Search for the cell housing the specified text and yield its (x, y) center coordinate. 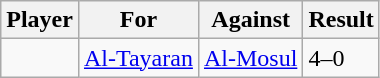
Player (40, 20)
For (138, 20)
Against (250, 20)
4–0 (341, 58)
Result (341, 20)
Al-Mosul (250, 58)
Al-Tayaran (138, 58)
